Detect which cell encompasses the target text, then output its (X, Y) center coordinate. 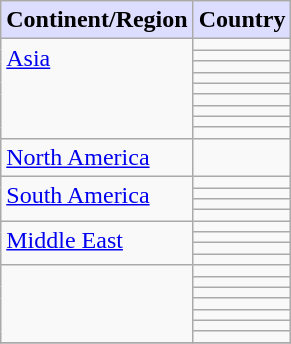
Continent/Region (97, 20)
South America (97, 198)
Asia (97, 89)
Country (242, 20)
Middle East (97, 243)
North America (97, 157)
